Pinpoint the cell where the given text exists, returning its [x, y] midpoint coordinate. 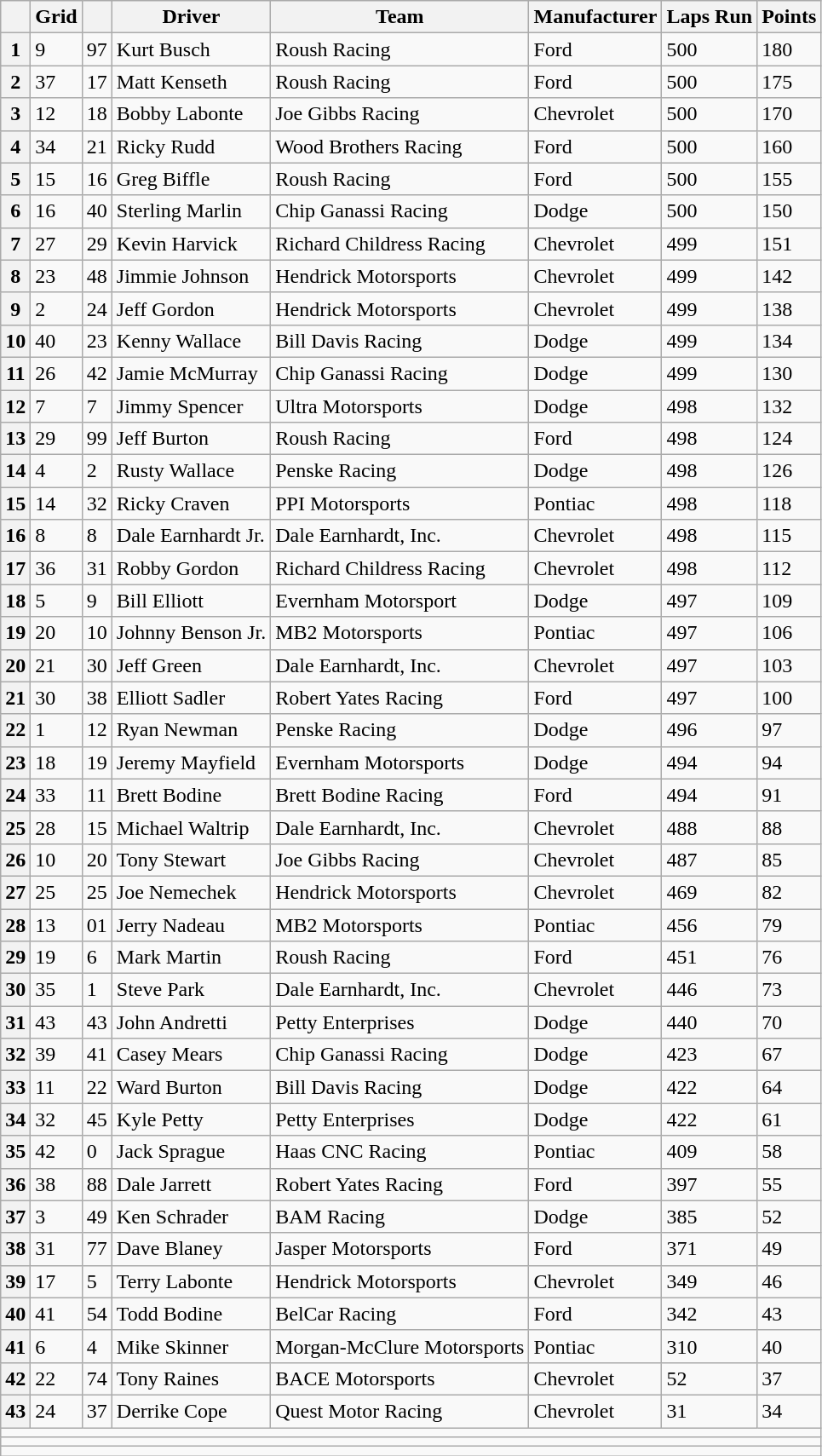
Kurt Busch [191, 49]
409 [710, 1152]
423 [710, 1055]
45 [97, 1119]
Mike Skinner [191, 1346]
Brett Bodine Racing [400, 795]
PPI Motorsports [400, 504]
Tony Stewart [191, 860]
Johnny Benson Jr. [191, 633]
138 [789, 308]
155 [789, 179]
Jeff Gordon [191, 308]
Steve Park [191, 990]
Ricky Rudd [191, 147]
Todd Bodine [191, 1314]
150 [789, 211]
496 [710, 730]
Evernham Motorsport [400, 601]
Elliott Sadler [191, 698]
118 [789, 504]
160 [789, 147]
Jimmy Spencer [191, 406]
Dale Earnhardt Jr. [191, 536]
Kyle Petty [191, 1119]
BAM Racing [400, 1217]
124 [789, 439]
Matt Kenseth [191, 82]
54 [97, 1314]
99 [97, 439]
Quest Motor Racing [400, 1411]
58 [789, 1152]
Dale Jarrett [191, 1184]
Sterling Marlin [191, 211]
Laps Run [710, 17]
55 [789, 1184]
488 [710, 827]
Jack Sprague [191, 1152]
310 [710, 1346]
Rusty Wallace [191, 471]
46 [789, 1281]
106 [789, 633]
112 [789, 568]
130 [789, 373]
79 [789, 924]
446 [710, 990]
Wood Brothers Racing [400, 147]
Bill Elliott [191, 601]
Jasper Motorsports [400, 1249]
Dave Blaney [191, 1249]
Jeff Burton [191, 439]
61 [789, 1119]
76 [789, 958]
180 [789, 49]
115 [789, 536]
487 [710, 860]
Derrike Cope [191, 1411]
Greg Biffle [191, 179]
Ricky Craven [191, 504]
Bobby Labonte [191, 114]
Casey Mears [191, 1055]
451 [710, 958]
134 [789, 341]
77 [97, 1249]
Grid [56, 17]
Joe Nemechek [191, 892]
Jeff Green [191, 665]
Tony Raines [191, 1378]
342 [710, 1314]
82 [789, 892]
Ryan Newman [191, 730]
Haas CNC Racing [400, 1152]
103 [789, 665]
397 [710, 1184]
01 [97, 924]
91 [789, 795]
170 [789, 114]
BelCar Racing [400, 1314]
Jamie McMurray [191, 373]
Points [789, 17]
70 [789, 1022]
175 [789, 82]
Jerry Nadeau [191, 924]
126 [789, 471]
67 [789, 1055]
Michael Waltrip [191, 827]
Terry Labonte [191, 1281]
85 [789, 860]
Jeremy Mayfield [191, 763]
440 [710, 1022]
349 [710, 1281]
142 [789, 276]
Jimmie Johnson [191, 276]
469 [710, 892]
John Andretti [191, 1022]
Kevin Harvick [191, 244]
64 [789, 1087]
48 [97, 276]
74 [97, 1378]
73 [789, 990]
Robby Gordon [191, 568]
BACE Motorsports [400, 1378]
Evernham Motorsports [400, 763]
Ward Burton [191, 1087]
151 [789, 244]
100 [789, 698]
385 [710, 1217]
0 [97, 1152]
132 [789, 406]
109 [789, 601]
456 [710, 924]
Driver [191, 17]
Ken Schrader [191, 1217]
Manufacturer [595, 17]
Team [400, 17]
Kenny Wallace [191, 341]
Ultra Motorsports [400, 406]
Mark Martin [191, 958]
Morgan-McClure Motorsports [400, 1346]
371 [710, 1249]
94 [789, 763]
Brett Bodine [191, 795]
